Provide the [x, y] coordinate of the cell's center where the given text is located.  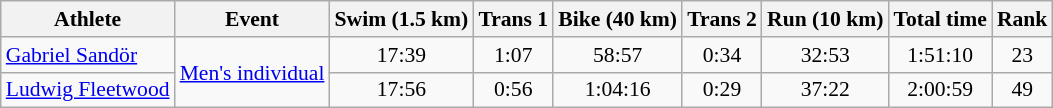
0:34 [722, 55]
Men's individual [252, 72]
2:00:59 [940, 90]
Athlete [88, 19]
Rank [1022, 19]
Total time [940, 19]
1:07 [513, 55]
32:53 [825, 55]
Ludwig Fleetwood [88, 90]
1:51:10 [940, 55]
Bike (40 km) [618, 19]
1:04:16 [618, 90]
Gabriel Sandör [88, 55]
58:57 [618, 55]
Trans 2 [722, 19]
Trans 1 [513, 19]
Event [252, 19]
17:56 [401, 90]
Swim (1.5 km) [401, 19]
17:39 [401, 55]
49 [1022, 90]
Run (10 km) [825, 19]
0:56 [513, 90]
0:29 [722, 90]
37:22 [825, 90]
23 [1022, 55]
